Detect which cell encompasses the target text, then output its (X, Y) center coordinate. 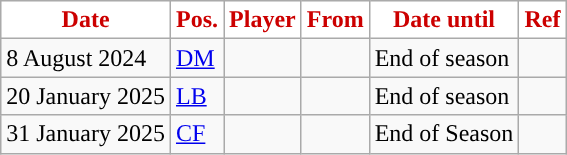
CF (196, 134)
Ref (542, 20)
Date (86, 20)
DM (196, 58)
8 August 2024 (86, 58)
Date until (444, 20)
20 January 2025 (86, 96)
End of Season (444, 134)
Player (263, 20)
LB (196, 96)
From (335, 20)
Pos. (196, 20)
31 January 2025 (86, 134)
